Scan for the cell matching the given text and deliver its [x, y] coordinate at center. 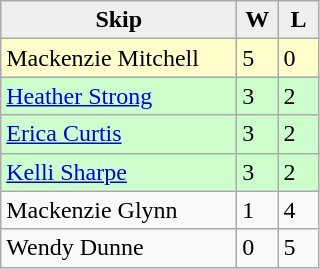
Mackenzie Mitchell [119, 58]
Skip [119, 20]
Heather Strong [119, 96]
Kelli Sharpe [119, 172]
W [258, 20]
4 [298, 210]
L [298, 20]
Erica Curtis [119, 134]
1 [258, 210]
Mackenzie Glynn [119, 210]
Wendy Dunne [119, 248]
